Provide the (x, y) coordinate of the cell's center where the given text is located.  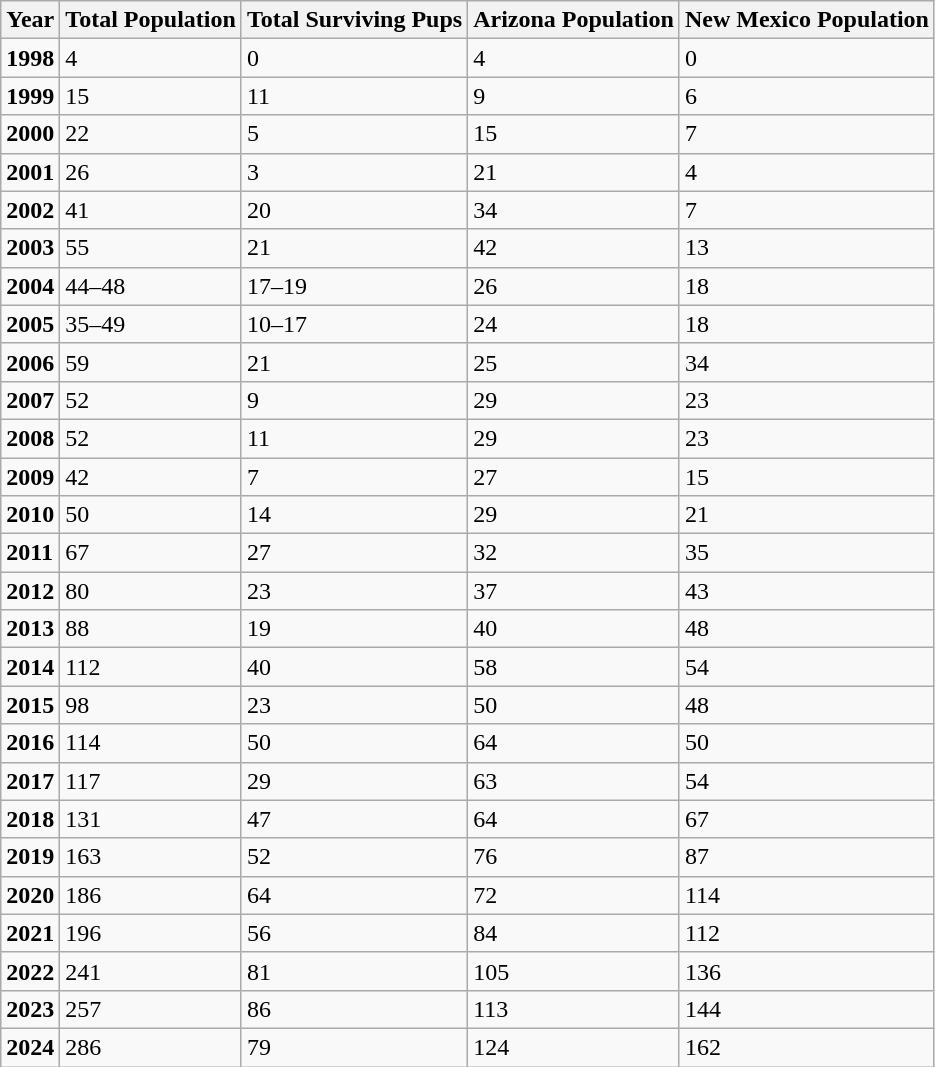
37 (574, 591)
81 (354, 971)
56 (354, 933)
20 (354, 210)
286 (151, 1047)
2010 (30, 515)
2023 (30, 1009)
2008 (30, 438)
10–17 (354, 324)
163 (151, 857)
2012 (30, 591)
25 (574, 362)
5 (354, 134)
2011 (30, 553)
35 (806, 553)
186 (151, 895)
2002 (30, 210)
80 (151, 591)
124 (574, 1047)
2020 (30, 895)
72 (574, 895)
47 (354, 819)
87 (806, 857)
17–19 (354, 286)
2006 (30, 362)
79 (354, 1047)
35–49 (151, 324)
Total Surviving Pups (354, 20)
2021 (30, 933)
2018 (30, 819)
131 (151, 819)
43 (806, 591)
63 (574, 781)
113 (574, 1009)
44–48 (151, 286)
Arizona Population (574, 20)
136 (806, 971)
1999 (30, 96)
Total Population (151, 20)
257 (151, 1009)
2014 (30, 667)
2017 (30, 781)
2005 (30, 324)
2015 (30, 705)
105 (574, 971)
19 (354, 629)
2016 (30, 743)
98 (151, 705)
New Mexico Population (806, 20)
117 (151, 781)
2024 (30, 1047)
2000 (30, 134)
241 (151, 971)
1998 (30, 58)
2019 (30, 857)
2004 (30, 286)
32 (574, 553)
2022 (30, 971)
2001 (30, 172)
88 (151, 629)
84 (574, 933)
2013 (30, 629)
24 (574, 324)
6 (806, 96)
55 (151, 248)
13 (806, 248)
14 (354, 515)
2007 (30, 400)
2009 (30, 477)
41 (151, 210)
2003 (30, 248)
196 (151, 933)
86 (354, 1009)
Year (30, 20)
59 (151, 362)
22 (151, 134)
162 (806, 1047)
58 (574, 667)
76 (574, 857)
144 (806, 1009)
3 (354, 172)
